Scan for the cell matching the given text and deliver its (x, y) coordinate at center. 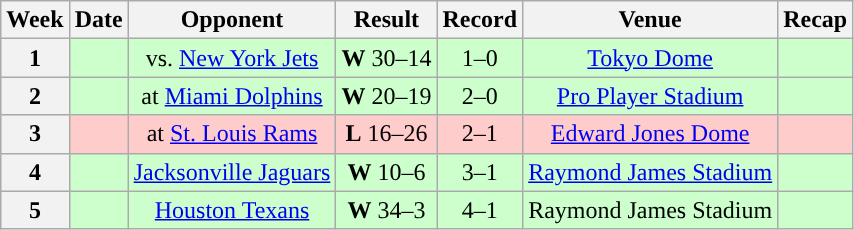
4 (35, 172)
3–1 (480, 172)
Date (98, 20)
W 10–6 (386, 172)
1–0 (480, 58)
W 34–3 (386, 210)
5 (35, 210)
Opponent (232, 20)
at Miami Dolphins (232, 96)
Tokyo Dome (650, 58)
2–1 (480, 134)
Result (386, 20)
2–0 (480, 96)
Houston Texans (232, 210)
1 (35, 58)
W 30–14 (386, 58)
Pro Player Stadium (650, 96)
vs. New York Jets (232, 58)
4–1 (480, 210)
L 16–26 (386, 134)
Week (35, 20)
Recap (816, 20)
Jacksonville Jaguars (232, 172)
2 (35, 96)
Venue (650, 20)
Record (480, 20)
3 (35, 134)
W 20–19 (386, 96)
at St. Louis Rams (232, 134)
Edward Jones Dome (650, 134)
